Pinpoint the cell where the given text exists, returning its (X, Y) midpoint coordinate. 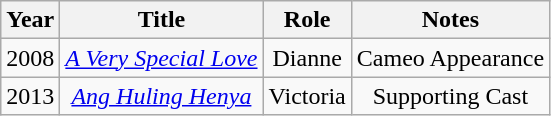
Victoria (307, 96)
Ang Huling Henya (162, 96)
Title (162, 20)
Year (30, 20)
Supporting Cast (450, 96)
2008 (30, 58)
2013 (30, 96)
Role (307, 20)
Dianne (307, 58)
A Very Special Love (162, 58)
Cameo Appearance (450, 58)
Notes (450, 20)
